Detect which cell encompasses the target text, then output its [X, Y] center coordinate. 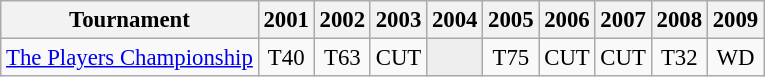
2007 [623, 20]
2003 [398, 20]
2001 [286, 20]
2008 [679, 20]
2002 [342, 20]
2005 [511, 20]
2006 [567, 20]
T40 [286, 58]
Tournament [130, 20]
2009 [735, 20]
2004 [455, 20]
T32 [679, 58]
WD [735, 58]
The Players Championship [130, 58]
T75 [511, 58]
T63 [342, 58]
